Return (X, Y) of the center of cell containing provided text 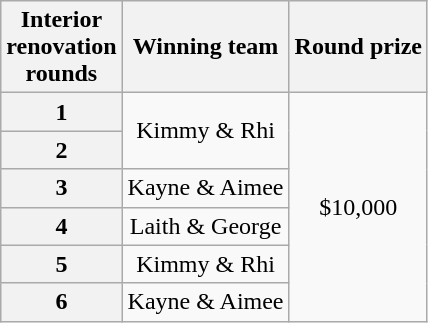
5 (62, 264)
1 (62, 112)
$10,000 (358, 207)
Laith & George (206, 226)
3 (62, 188)
Round prize (358, 47)
Interiorrenovationrounds (62, 47)
6 (62, 302)
2 (62, 150)
4 (62, 226)
Winning team (206, 47)
